Pinpoint the cell where the given text exists, returning its (x, y) midpoint coordinate. 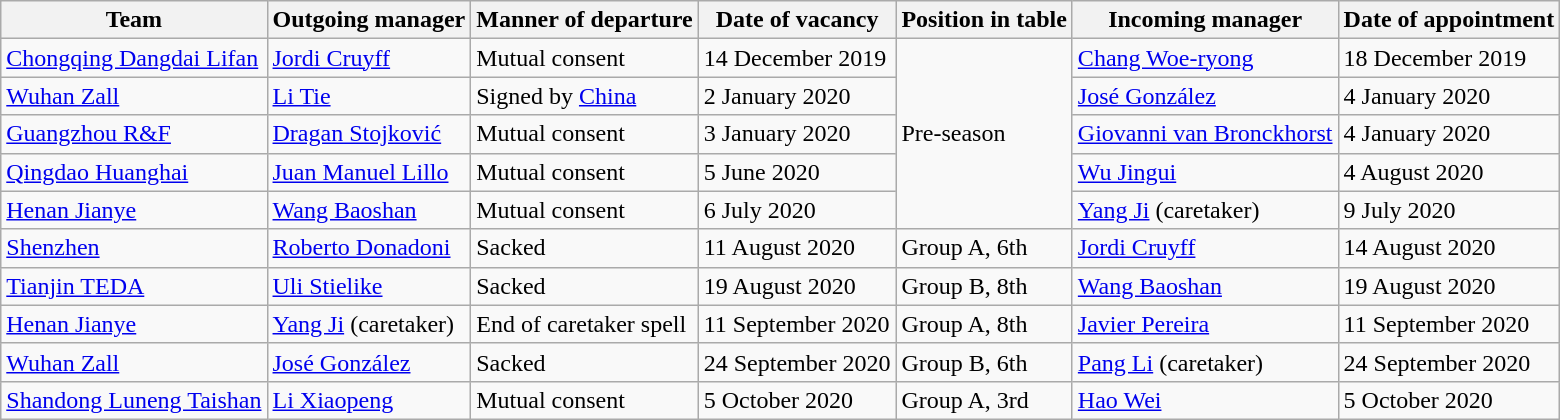
Pang Li (caretaker) (1205, 362)
Date of appointment (1449, 20)
Team (134, 20)
Li Tie (369, 96)
Javier Pereira (1205, 324)
9 July 2020 (1449, 210)
Wu Jingui (1205, 172)
Roberto Donadoni (369, 248)
Hao Wei (1205, 400)
Manner of departure (584, 20)
18 December 2019 (1449, 58)
Signed by China (584, 96)
14 December 2019 (797, 58)
Qingdao Huanghai (134, 172)
Shenzhen (134, 248)
Position in table (984, 20)
Shandong Luneng Taishan (134, 400)
2 January 2020 (797, 96)
Date of vacancy (797, 20)
4 August 2020 (1449, 172)
Group A, 6th (984, 248)
Chongqing Dangdai Lifan (134, 58)
End of caretaker spell (584, 324)
Dragan Stojković (369, 134)
Group A, 3rd (984, 400)
Uli Stielike (369, 286)
Chang Woe-ryong (1205, 58)
6 July 2020 (797, 210)
Li Xiaopeng (369, 400)
Group B, 8th (984, 286)
5 June 2020 (797, 172)
14 August 2020 (1449, 248)
Group A, 8th (984, 324)
11 August 2020 (797, 248)
Pre-season (984, 134)
Giovanni van Bronckhorst (1205, 134)
Juan Manuel Lillo (369, 172)
Guangzhou R&F (134, 134)
Incoming manager (1205, 20)
Outgoing manager (369, 20)
Group B, 6th (984, 362)
Tianjin TEDA (134, 286)
3 January 2020 (797, 134)
